Return the [x, y] coordinate for the center point of the cell that contains the specified text.  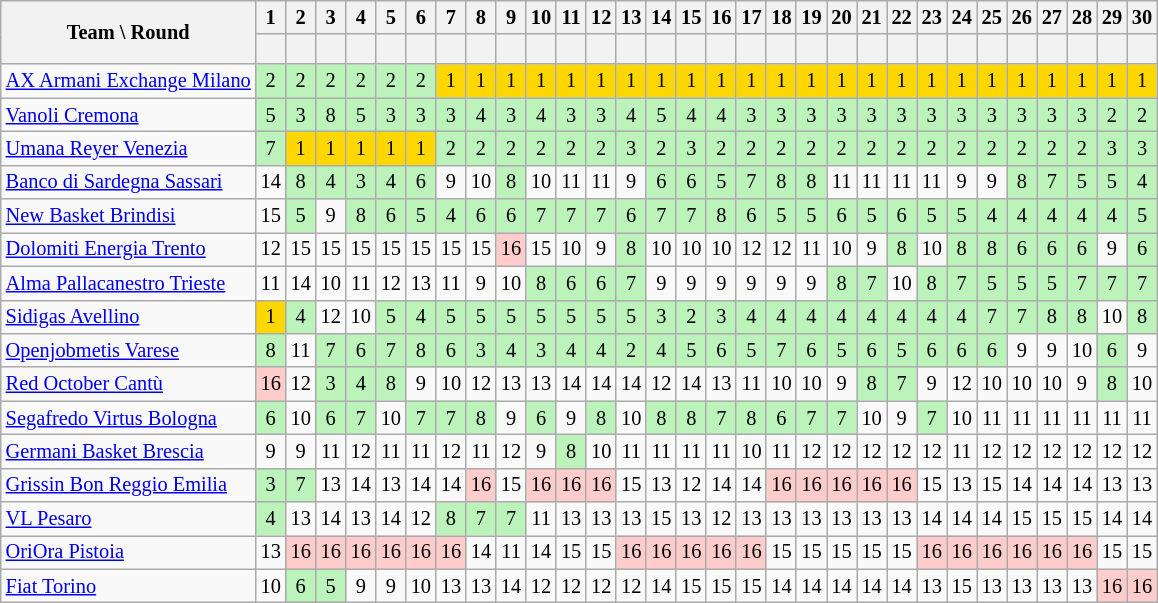
Team \ Round [128, 32]
26 [1022, 17]
28 [1082, 17]
20 [841, 17]
30 [1142, 17]
19 [811, 17]
Fiat Torino [128, 586]
24 [962, 17]
Germani Basket Brescia [128, 451]
23 [932, 17]
Vanoli Cremona [128, 115]
Dolomiti Energia Trento [128, 249]
AX Armani Exchange Milano [128, 81]
Grissin Bon Reggio Emilia [128, 485]
VL Pesaro [128, 519]
22 [902, 17]
Sidigas Avellino [128, 317]
25 [992, 17]
27 [1052, 17]
17 [751, 17]
Segafredo Virtus Bologna [128, 418]
Alma Pallacanestro Trieste [128, 283]
Red October Cantù [128, 384]
New Basket Brindisi [128, 216]
21 [872, 17]
29 [1112, 17]
18 [781, 17]
Umana Reyer Venezia [128, 148]
OriOra Pistoia [128, 552]
Banco di Sardegna Sassari [128, 182]
Openjobmetis Varese [128, 350]
